Capture the cell that displays the provided text and extract its (x, y) central coordinate. 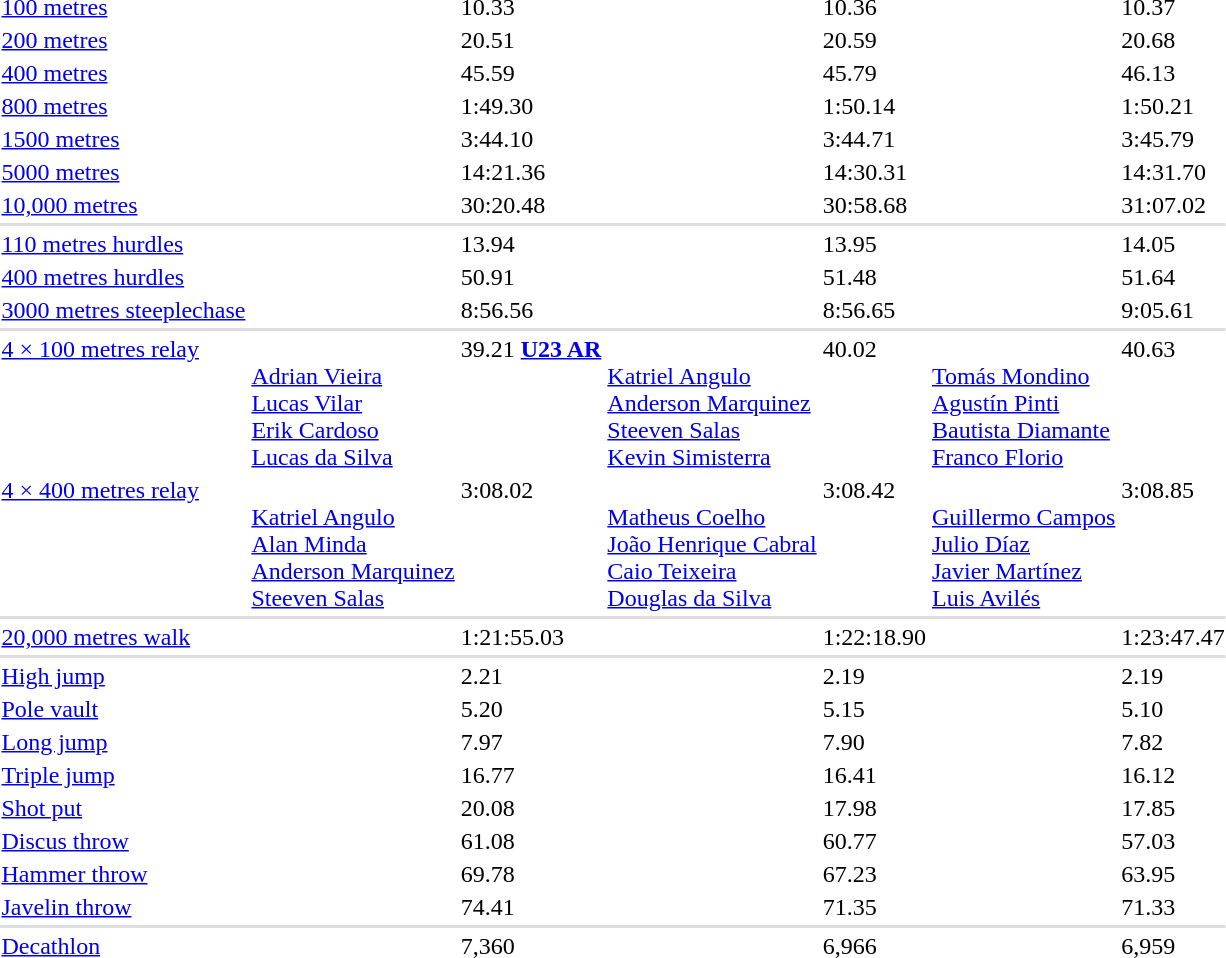
74.41 (531, 907)
1:23:47.47 (1173, 637)
3:08.02 (531, 544)
8:56.65 (874, 310)
57.03 (1173, 841)
20.08 (531, 808)
Katriel AnguloAlan MindaAnderson MarquinezSteeven Salas (353, 544)
1:50.14 (874, 106)
Discus throw (124, 841)
1:50.21 (1173, 106)
61.08 (531, 841)
67.23 (874, 874)
40.63 (1173, 403)
5.20 (531, 709)
45.59 (531, 73)
1500 metres (124, 139)
51.48 (874, 277)
14:21.36 (531, 172)
Shot put (124, 808)
110 metres hurdles (124, 244)
1:21:55.03 (531, 637)
Triple jump (124, 775)
9:05.61 (1173, 310)
3:45.79 (1173, 139)
71.33 (1173, 907)
63.95 (1173, 874)
Matheus CoelhoJoão Henrique CabralCaio TeixeiraDouglas da Silva (712, 544)
17.98 (874, 808)
71.35 (874, 907)
Tomás MondinoAgustín PintiBautista DiamanteFranco Florio (1023, 403)
8:56.56 (531, 310)
20.59 (874, 40)
13.95 (874, 244)
20.51 (531, 40)
1:22:18.90 (874, 637)
30:20.48 (531, 205)
40.02 (874, 403)
200 metres (124, 40)
Hammer throw (124, 874)
14:31.70 (1173, 172)
3:44.71 (874, 139)
5.15 (874, 709)
3:44.10 (531, 139)
High jump (124, 676)
39.21 U23 AR (531, 403)
30:58.68 (874, 205)
4 × 400 metres relay (124, 544)
7.97 (531, 742)
20.68 (1173, 40)
3:08.42 (874, 544)
46.13 (1173, 73)
5000 metres (124, 172)
Guillermo CamposJulio DíazJavier MartínezLuis Avilés (1023, 544)
400 metres (124, 73)
5.10 (1173, 709)
7.82 (1173, 742)
4 × 100 metres relay (124, 403)
800 metres (124, 106)
31:07.02 (1173, 205)
17.85 (1173, 808)
51.64 (1173, 277)
Adrian VieiraLucas VilarErik CardosoLucas da Silva (353, 403)
Pole vault (124, 709)
400 metres hurdles (124, 277)
69.78 (531, 874)
50.91 (531, 277)
14:30.31 (874, 172)
10,000 metres (124, 205)
1:49.30 (531, 106)
3000 metres steeplechase (124, 310)
14.05 (1173, 244)
13.94 (531, 244)
Katriel AnguloAnderson MarquinezSteeven SalasKevin Simisterra (712, 403)
20,000 metres walk (124, 637)
16.41 (874, 775)
16.77 (531, 775)
Long jump (124, 742)
3:08.85 (1173, 544)
45.79 (874, 73)
60.77 (874, 841)
2.21 (531, 676)
16.12 (1173, 775)
7.90 (874, 742)
Javelin throw (124, 907)
